From the cell containing the given text, extract its center point as (X, Y) coordinate. 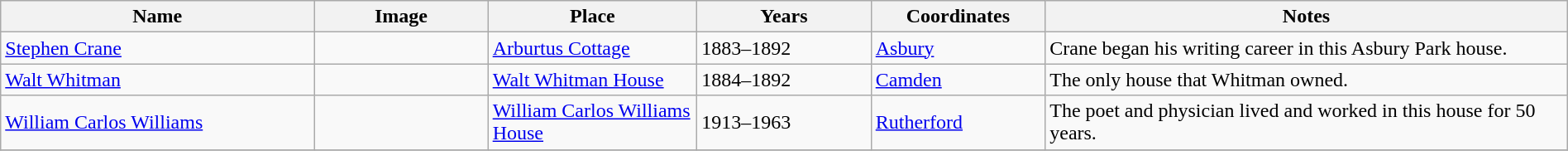
1913–1963 (784, 123)
William Carlos Williams House (592, 123)
Notes (1307, 17)
Crane began his writing career in this Asbury Park house. (1307, 48)
The poet and physician lived and worked in this house for 50 years. (1307, 123)
Walt Whitman House (592, 80)
Rutherford (958, 123)
Image (401, 17)
William Carlos Williams (157, 123)
Arburtus Cottage (592, 48)
Coordinates (958, 17)
1883–1892 (784, 48)
Name (157, 17)
Years (784, 17)
Place (592, 17)
Walt Whitman (157, 80)
1884–1892 (784, 80)
Asbury (958, 48)
The only house that Whitman owned. (1307, 80)
Stephen Crane (157, 48)
Camden (958, 80)
